Find where the given text appears and provide that cell's center as [X, Y] coordinate. 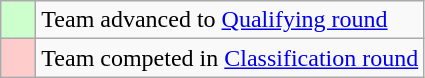
Team competed in Classification round [230, 58]
Team advanced to Qualifying round [230, 20]
